Scan for the cell matching the given text and deliver its [X, Y] coordinate at center. 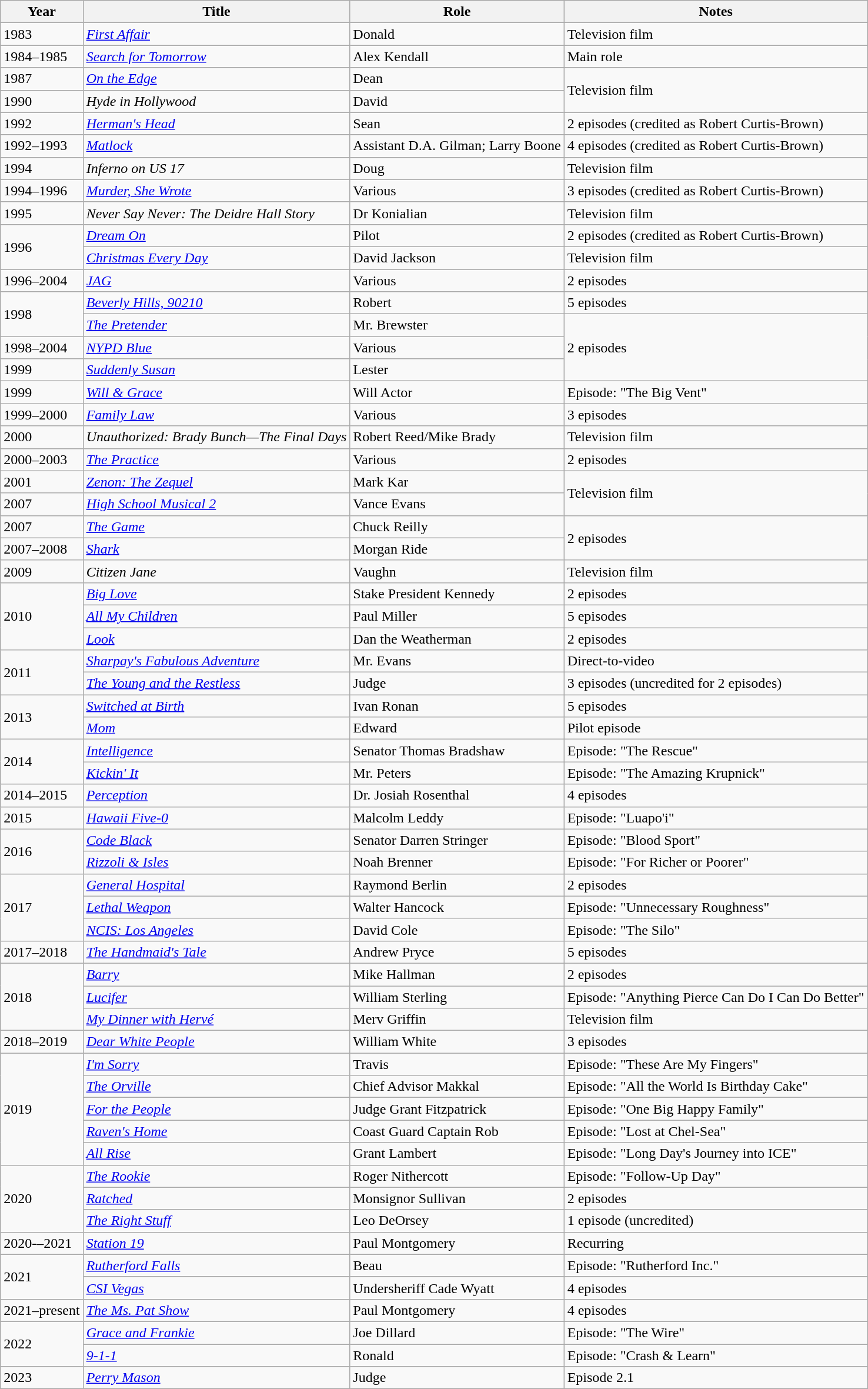
CSI Vegas [216, 1288]
1990 [42, 101]
Pilot episode [716, 728]
Dr Konialian [457, 213]
David Jackson [457, 258]
Mr. Brewster [457, 325]
Christmas Every Day [216, 258]
All My Children [216, 616]
2000 [42, 437]
Mr. Peters [457, 773]
Episode: "Luapo'i" [716, 818]
Assistant D.A. Gilman; Larry Boone [457, 146]
The Handmaid's Tale [216, 952]
JAG [216, 281]
Merv Griffin [457, 1020]
Perry Mason [216, 1378]
Direct-to-video [716, 661]
Raymond Berlin [457, 885]
David Cole [457, 930]
Morgan Ride [457, 549]
Leo DeOrsey [457, 1221]
Travis [457, 1064]
Episode: "Lost at Chel-Sea" [716, 1131]
Judge Grant Fitzpatrick [457, 1109]
I'm Sorry [216, 1064]
1984–1985 [42, 56]
3 episodes (uncredited for 2 episodes) [716, 684]
Doug [457, 168]
Chuck Reilly [457, 527]
First Affair [216, 34]
2023 [42, 1378]
Episode: "The Silo" [716, 930]
William White [457, 1042]
Rutherford Falls [216, 1265]
1983 [42, 34]
NYPD Blue [216, 348]
The Rookie [216, 1176]
Stake President Kennedy [457, 594]
Walter Hancock [457, 907]
Search for Tomorrow [216, 56]
2009 [42, 571]
2013 [42, 717]
Title [216, 12]
Intelligence [216, 751]
Mark Kar [457, 482]
General Hospital [216, 885]
Noah Brenner [457, 862]
2015 [42, 818]
Episode: "Crash & Learn" [716, 1355]
Episode: "The Rescue" [716, 751]
Murder, She Wrote [216, 191]
Family Law [216, 415]
William Sterling [457, 997]
Episode: "Anything Pierce Can Do I Can Do Better" [716, 997]
Vance Evans [457, 504]
Unauthorized: Brady Bunch—The Final Days [216, 437]
High School Musical 2 [216, 504]
Beverly Hills, 90210 [216, 303]
Alex Kendall [457, 56]
Pilot [457, 235]
2018–2019 [42, 1042]
2014 [42, 762]
2001 [42, 482]
NCIS: Los Angeles [216, 930]
Mike Hallman [457, 974]
1994 [42, 168]
1 episode (uncredited) [716, 1221]
Episode: "Follow-Up Day" [716, 1176]
The Practice [216, 459]
Lester [457, 370]
Matlock [216, 146]
Citizen Jane [216, 571]
Year [42, 12]
For the People [216, 1109]
The Ms. Pat Show [216, 1310]
Senator Thomas Bradshaw [457, 751]
Monsignor Sullivan [457, 1198]
Dean [457, 79]
Kickin' It [216, 773]
Joe Dillard [457, 1333]
Switched at Birth [216, 706]
2017–2018 [42, 952]
2014–2015 [42, 795]
2022 [42, 1344]
All Rise [216, 1154]
Vaughn [457, 571]
Coast Guard Captain Rob [457, 1131]
Sean [457, 124]
David [457, 101]
Barry [216, 974]
Grant Lambert [457, 1154]
1992–1993 [42, 146]
Roger Nithercott [457, 1176]
Beau [457, 1265]
Edward [457, 728]
Shark [216, 549]
1987 [42, 79]
1998 [42, 314]
2011 [42, 672]
Perception [216, 795]
1992 [42, 124]
Dream On [216, 235]
Grace and Frankie [216, 1333]
Dear White People [216, 1042]
Lucifer [216, 997]
Main role [716, 56]
Episode: "These Are My Fingers" [716, 1064]
Episode 2.1 [716, 1378]
The Orville [216, 1087]
2010 [42, 616]
The Right Stuff [216, 1221]
Dr. Josiah Rosenthal [457, 795]
Hawaii Five-0 [216, 818]
The Pretender [216, 325]
2019 [42, 1109]
9-1-1 [216, 1355]
2000–2003 [42, 459]
2007–2008 [42, 549]
Lethal Weapon [216, 907]
Inferno on US 17 [216, 168]
1998–2004 [42, 348]
Code Black [216, 840]
Notes [716, 12]
2021 [42, 1277]
Episode: "The Wire" [716, 1333]
Raven's Home [216, 1131]
Look [216, 638]
Ronald [457, 1355]
Will Actor [457, 392]
Chief Advisor Makkal [457, 1087]
1999–2000 [42, 415]
2020-–2021 [42, 1243]
Episode: "Unnecessary Roughness" [716, 907]
Ivan Ronan [457, 706]
1994–1996 [42, 191]
3 episodes (credited as Robert Curtis-Brown) [716, 191]
Herman's Head [216, 124]
Episode: "Rutherford Inc." [716, 1265]
Episode: "The Amazing Krupnick" [716, 773]
Rizzoli & Isles [216, 862]
My Dinner with Hervé [216, 1020]
Donald [457, 34]
Mom [216, 728]
Episode: "The Big Vent" [716, 392]
Never Say Never: The Deidre Hall Story [216, 213]
Ratched [216, 1198]
Role [457, 12]
Episode: "Long Day's Journey into ICE" [716, 1154]
The Young and the Restless [216, 684]
Malcolm Leddy [457, 818]
Recurring [716, 1243]
1996 [42, 247]
The Game [216, 527]
2018 [42, 997]
Episode: "Blood Sport" [716, 840]
1996–2004 [42, 281]
Will & Grace [216, 392]
Robert Reed/Mike Brady [457, 437]
Episode: "One Big Happy Family" [716, 1109]
Undersheriff Cade Wyatt [457, 1288]
Andrew Pryce [457, 952]
2021–present [42, 1310]
4 episodes (credited as Robert Curtis-Brown) [716, 146]
Suddenly Susan [216, 370]
2020 [42, 1198]
Hyde in Hollywood [216, 101]
On the Edge [216, 79]
Zenon: The Zequel [216, 482]
Station 19 [216, 1243]
Episode: "For Richer or Poorer" [716, 862]
Paul Miller [457, 616]
Senator Darren Stringer [457, 840]
Big Love [216, 594]
2017 [42, 907]
Robert [457, 303]
Sharpay's Fabulous Adventure [216, 661]
Mr. Evans [457, 661]
1995 [42, 213]
Episode: "All the World Is Birthday Cake" [716, 1087]
Dan the Weatherman [457, 638]
2016 [42, 851]
